From the cell containing the given text, extract its center point as (x, y) coordinate. 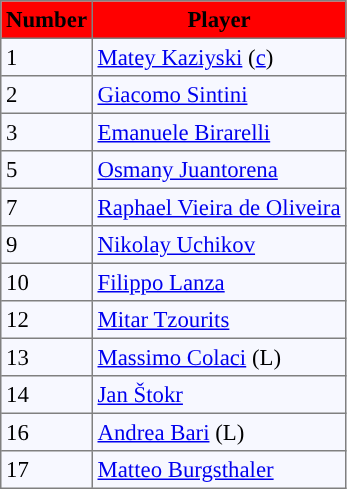
1 (47, 57)
Giacomo Sintini (219, 95)
7 (47, 207)
17 (47, 470)
3 (47, 132)
Number (47, 20)
Matteo Burgsthaler (219, 470)
5 (47, 170)
Filippo Lanza (219, 282)
Osmany Juantorena (219, 170)
Player (219, 20)
Raphael Vieira de Oliveira (219, 207)
Mitar Tzourits (219, 320)
Andrea Bari (L) (219, 432)
14 (47, 395)
Massimo Colaci (L) (219, 357)
10 (47, 282)
9 (47, 245)
Matey Kaziyski (c) (219, 57)
Nikolay Uchikov (219, 245)
12 (47, 320)
16 (47, 432)
Emanuele Birarelli (219, 132)
Jan Štokr (219, 395)
13 (47, 357)
2 (47, 95)
